Provide the (x, y) coordinate of the cell's center where the given text is located.  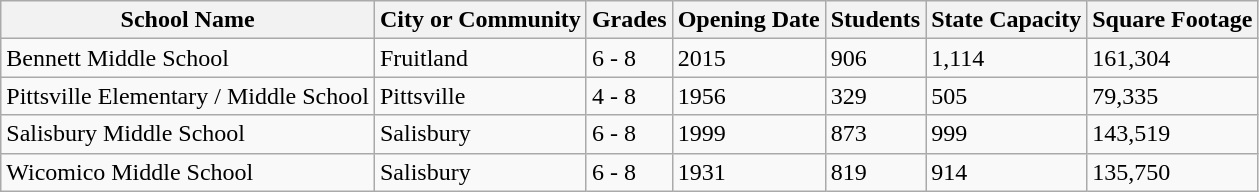
999 (1006, 134)
Salisbury Middle School (188, 134)
143,519 (1172, 134)
161,304 (1172, 58)
4 - 8 (629, 96)
Opening Date (748, 20)
Pittsville Elementary / Middle School (188, 96)
Fruitland (480, 58)
Students (875, 20)
1931 (748, 172)
2015 (748, 58)
Pittsville (480, 96)
329 (875, 96)
906 (875, 58)
City or Community (480, 20)
1999 (748, 134)
Grades (629, 20)
505 (1006, 96)
Bennett Middle School (188, 58)
Wicomico Middle School (188, 172)
135,750 (1172, 172)
1,114 (1006, 58)
State Capacity (1006, 20)
Square Footage (1172, 20)
79,335 (1172, 96)
914 (1006, 172)
873 (875, 134)
819 (875, 172)
School Name (188, 20)
1956 (748, 96)
